Pinpoint the cell where the given text exists, returning its [X, Y] midpoint coordinate. 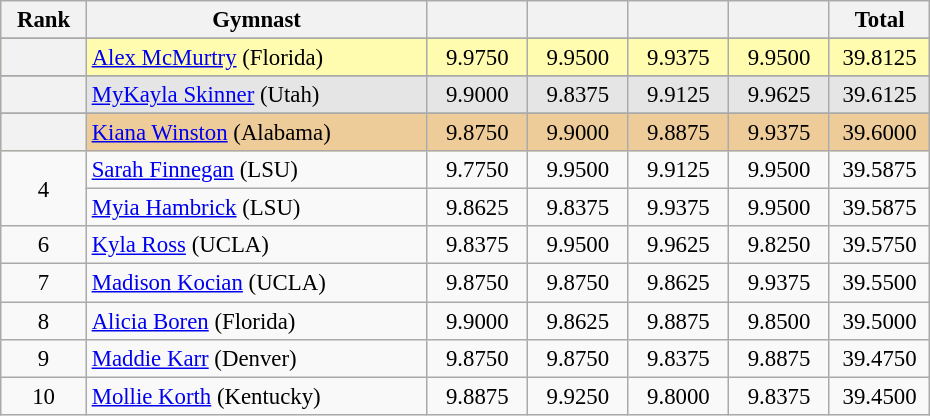
39.5000 [880, 321]
Myia Hambrick (LSU) [256, 208]
Kiana Winston (Alabama) [256, 133]
9.9750 [478, 58]
39.8125 [880, 58]
Mollie Korth (Kentucky) [256, 396]
Madison Kocian (UCLA) [256, 283]
9.8500 [780, 321]
39.6125 [880, 95]
4 [44, 188]
9.8000 [678, 396]
9 [44, 358]
39.5750 [880, 245]
39.6000 [880, 133]
9.8250 [780, 245]
Gymnast [256, 20]
39.5500 [880, 283]
9.9250 [578, 396]
Maddie Karr (Denver) [256, 358]
8 [44, 321]
6 [44, 245]
Total [880, 20]
9.7750 [478, 170]
39.4750 [880, 358]
Kyla Ross (UCLA) [256, 245]
Alex McMurtry (Florida) [256, 58]
Rank [44, 20]
MyKayla Skinner (Utah) [256, 95]
Sarah Finnegan (LSU) [256, 170]
10 [44, 396]
Alicia Boren (Florida) [256, 321]
39.4500 [880, 396]
7 [44, 283]
